For the text-containing cell, return its midpoint in (x, y) coordinate format. 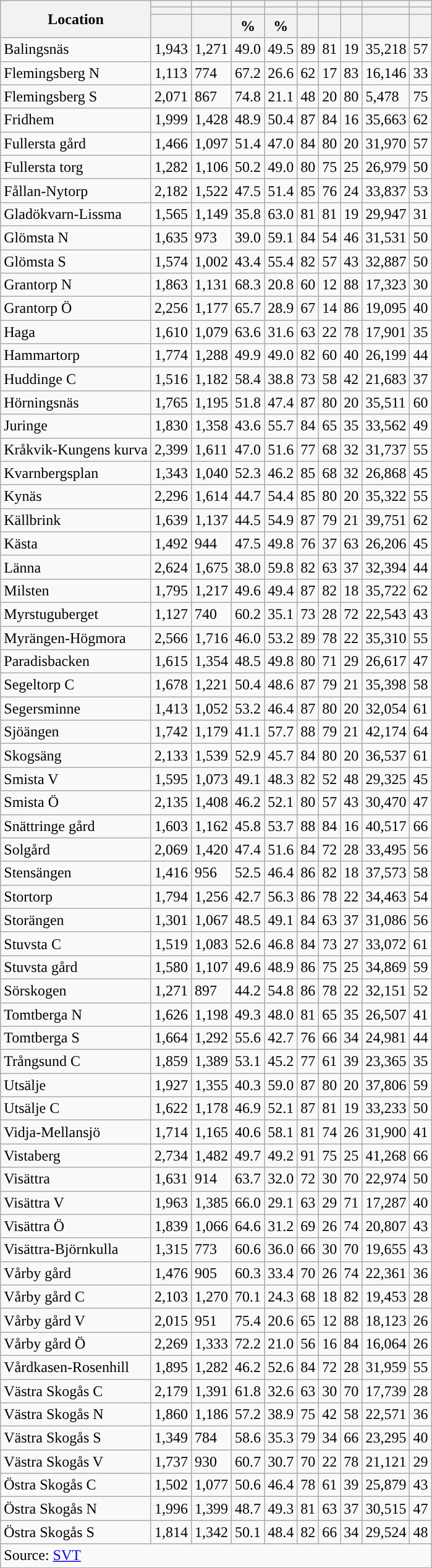
Glömsta S (76, 262)
Kvarnbergsplan (76, 473)
32,887 (386, 262)
54.8 (281, 991)
Haga (76, 332)
1,574 (171, 262)
Smista V (76, 779)
35.3 (281, 1438)
Flemingsberg S (76, 96)
19,095 (386, 309)
Fullersta gård (76, 143)
60.7 (248, 1462)
Paradisbacken (76, 662)
Vistaberg (76, 1156)
Stortorp (76, 897)
33,495 (386, 850)
16,064 (386, 1344)
1,420 (211, 850)
Myrängen-Högmora (76, 637)
Segeltorp C (76, 685)
Stuvsta gård (76, 967)
867 (211, 96)
Vårby gård V (76, 1320)
2,269 (171, 1344)
22,543 (386, 614)
Solgård (76, 850)
1,859 (171, 1062)
1,002 (211, 262)
1,595 (171, 779)
Tomtberga S (76, 1038)
1,795 (171, 590)
55.7 (281, 426)
Utsälje C (76, 1109)
32,151 (386, 991)
53.7 (281, 826)
91 (308, 1156)
1,626 (171, 1015)
38.9 (281, 1415)
46.9 (248, 1109)
1,217 (211, 590)
34,463 (386, 897)
26,868 (386, 473)
31,086 (386, 920)
2,135 (171, 803)
49.7 (248, 1156)
914 (211, 1179)
773 (211, 1250)
45.2 (281, 1062)
59.0 (281, 1085)
1,195 (211, 403)
59.8 (281, 567)
39.0 (248, 237)
Location (76, 19)
Segersminne (76, 709)
1,482 (211, 1156)
1,097 (211, 143)
Grantorp Ö (76, 309)
20.8 (281, 285)
1,895 (171, 1367)
31,900 (386, 1132)
38.0 (248, 567)
17,323 (386, 285)
1,631 (171, 1179)
40.3 (248, 1085)
Tomtberga N (76, 1015)
1,943 (171, 49)
32,054 (386, 709)
Östra Skogås C (76, 1485)
24 (351, 190)
55.4 (281, 262)
1,927 (171, 1085)
2,399 (171, 450)
Västra Skogås C (76, 1391)
1,270 (211, 1297)
63.7 (248, 1179)
64 (420, 732)
1,178 (211, 1109)
1,342 (211, 1532)
54.4 (281, 496)
Västra Skogås S (76, 1438)
64.6 (248, 1226)
Visättra V (76, 1203)
1,066 (211, 1226)
1,714 (171, 1132)
956 (211, 873)
2,071 (171, 96)
49.2 (281, 1156)
46 (351, 237)
35,722 (386, 590)
Vidja-Mellansjö (76, 1132)
75.4 (248, 1320)
Västra Skogås V (76, 1462)
41.1 (248, 732)
1,355 (211, 1085)
36,537 (386, 756)
1,358 (211, 426)
1,765 (171, 403)
42,174 (386, 732)
63.6 (248, 332)
50.2 (248, 167)
1,256 (211, 897)
1,565 (171, 214)
21,121 (386, 1462)
31,737 (386, 450)
Fållan-Nytorp (76, 190)
1,860 (171, 1415)
1,675 (211, 567)
44.2 (248, 991)
1,516 (171, 379)
48.4 (281, 1532)
35,322 (386, 496)
Huddinge C (76, 379)
53.1 (248, 1062)
66.0 (248, 1203)
1,580 (171, 967)
1,301 (171, 920)
2,133 (171, 756)
21,683 (386, 379)
Smista Ö (76, 803)
1,165 (211, 1132)
58.1 (281, 1132)
38.8 (281, 379)
2,103 (171, 1297)
Hörningsnäs (76, 403)
49 (420, 426)
Juringe (76, 426)
Visättra (76, 1179)
32.6 (281, 1391)
35,511 (386, 403)
Milsten (76, 590)
1,502 (171, 1485)
20.6 (281, 1320)
2,734 (171, 1156)
33.4 (281, 1273)
60.3 (248, 1273)
18,123 (386, 1320)
49.5 (281, 49)
22,361 (386, 1273)
Vårby gård C (76, 1297)
44.7 (248, 496)
1,113 (171, 73)
Myrstuguberget (76, 614)
2,179 (171, 1391)
Östra Skogås S (76, 1532)
1,162 (211, 826)
1,385 (211, 1203)
29,524 (386, 1532)
29.1 (281, 1203)
1,678 (171, 685)
1,610 (171, 332)
33,072 (386, 944)
35.1 (281, 614)
22,974 (386, 1179)
Kynäs (76, 496)
Vårby gård (76, 1273)
17 (330, 73)
30.7 (281, 1462)
23,295 (386, 1438)
46.0 (248, 637)
5,478 (386, 96)
63.0 (281, 214)
40.6 (248, 1132)
774 (211, 73)
48.6 (281, 685)
784 (211, 1438)
35,218 (386, 49)
52.3 (248, 473)
32,394 (386, 567)
31.6 (281, 332)
26,507 (386, 1015)
Kästa (76, 543)
31.2 (281, 1226)
36.0 (281, 1250)
Vårdkasen-Rosenhill (76, 1367)
1,742 (171, 732)
1,354 (211, 662)
26,199 (386, 356)
35,398 (386, 685)
1,131 (211, 285)
1,539 (211, 756)
1,107 (211, 967)
67 (308, 309)
57.2 (248, 1415)
31,531 (386, 237)
37,573 (386, 873)
2,566 (171, 637)
1,349 (171, 1438)
1,963 (171, 1203)
1,794 (171, 897)
1,615 (171, 662)
52.5 (248, 873)
33,233 (386, 1109)
65.7 (248, 309)
1,492 (171, 543)
1,622 (171, 1109)
31 (420, 214)
Kråkvik-Kungens kurva (76, 450)
Stensängen (76, 873)
68.3 (248, 285)
Source: SVT (216, 1556)
1,389 (211, 1062)
19,453 (386, 1297)
1,079 (211, 332)
1,814 (171, 1532)
Glömsta N (76, 237)
43.6 (248, 426)
58.6 (248, 1438)
33,562 (386, 426)
16,146 (386, 73)
20,807 (386, 1226)
1,774 (171, 356)
Snättringe gård (76, 826)
Sjöängen (76, 732)
2,015 (171, 1320)
2,182 (171, 190)
Gladökvarn-Lissma (76, 214)
930 (211, 1462)
61.8 (248, 1391)
Grantorp N (76, 285)
22,571 (386, 1415)
1,186 (211, 1415)
19,655 (386, 1250)
1,996 (171, 1509)
Visättra-Björnkulla (76, 1250)
Utsälje (76, 1085)
897 (211, 991)
1,716 (211, 637)
27 (351, 944)
Trångsund C (76, 1062)
35,663 (386, 120)
44.5 (248, 520)
35,310 (386, 637)
72.2 (248, 1344)
1,416 (171, 873)
1,137 (211, 520)
1,182 (211, 379)
1,106 (211, 167)
Västra Skogås N (76, 1415)
83 (351, 73)
1,198 (211, 1015)
34,869 (386, 967)
Fullersta torg (76, 167)
2,624 (171, 567)
2,256 (171, 309)
1,522 (211, 190)
14 (330, 309)
Länna (76, 567)
1,127 (171, 614)
Källbrink (76, 520)
1,221 (211, 685)
1,333 (211, 1344)
1,737 (171, 1462)
Visättra Ö (76, 1226)
Vårby gård Ö (76, 1344)
1,399 (211, 1509)
50.1 (248, 1532)
Skogsäng (76, 756)
1,343 (171, 473)
973 (211, 237)
24.3 (281, 1297)
60.6 (248, 1250)
41,268 (386, 1156)
Fridhem (76, 120)
33 (420, 73)
1,179 (211, 732)
30,470 (386, 803)
26,617 (386, 662)
28.9 (281, 309)
1,428 (211, 120)
31,970 (386, 143)
1,315 (171, 1250)
58.4 (248, 379)
54.9 (281, 520)
Sörskogen (76, 991)
1,614 (211, 496)
74.8 (248, 96)
1,830 (171, 426)
43.4 (248, 262)
1,664 (171, 1038)
51.8 (248, 403)
1,391 (211, 1391)
1,408 (211, 803)
50.6 (248, 1485)
1,839 (171, 1226)
740 (211, 614)
37,806 (386, 1085)
Flemingsberg N (76, 73)
1,863 (171, 285)
1,999 (171, 120)
49.9 (248, 356)
21.0 (281, 1344)
1,149 (211, 214)
1,040 (211, 473)
1,052 (211, 709)
1,292 (211, 1038)
Storängen (76, 920)
Balingsnäs (76, 49)
1,083 (211, 944)
69 (308, 1226)
26.6 (281, 73)
1,611 (211, 450)
2,069 (171, 850)
29,947 (386, 214)
17,739 (386, 1391)
52.9 (248, 756)
55.6 (248, 1038)
59.1 (281, 237)
1,603 (171, 826)
1,466 (171, 143)
48.7 (248, 1509)
60.2 (248, 614)
31,959 (386, 1367)
1,073 (211, 779)
25,879 (386, 1485)
33,837 (386, 190)
49.4 (281, 590)
70.1 (248, 1297)
53 (420, 190)
32.0 (281, 1179)
Östra Skogås N (76, 1509)
26,979 (386, 167)
1,288 (211, 356)
1,413 (171, 709)
Stuvsta C (76, 944)
48.3 (281, 779)
46.8 (281, 944)
56.3 (281, 897)
24,981 (386, 1038)
67.2 (248, 73)
48.0 (281, 1015)
1,639 (171, 520)
1,476 (171, 1273)
30,515 (386, 1509)
45.7 (281, 756)
29,325 (386, 779)
2,296 (171, 496)
39,751 (386, 520)
40,517 (386, 826)
17,287 (386, 1203)
1,635 (171, 237)
45.8 (248, 826)
21.1 (281, 96)
23,365 (386, 1062)
57.7 (281, 732)
35.8 (248, 214)
1,177 (211, 309)
905 (211, 1273)
Hammartorp (76, 356)
1,519 (171, 944)
944 (211, 543)
1,067 (211, 920)
1,077 (211, 1485)
26,206 (386, 543)
951 (211, 1320)
17,901 (386, 332)
